Extract the [x, y] coordinate from the center of the cell holding the provided text.  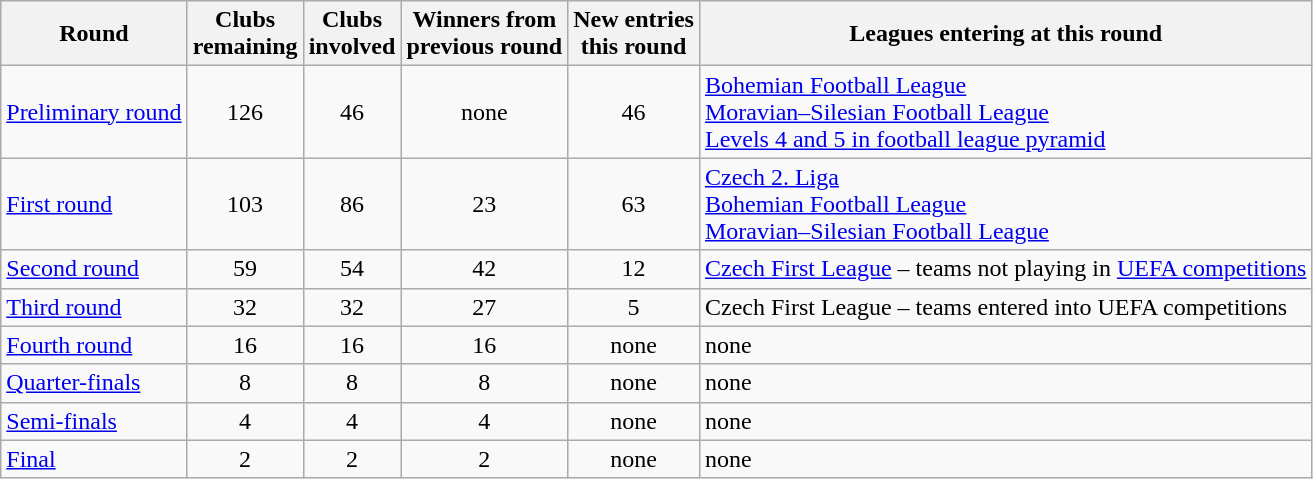
Czech First League – teams entered into UEFA competitions [1006, 307]
Czech First League – teams not playing in UEFA competitions [1006, 269]
63 [634, 204]
Clubsremaining [245, 34]
Preliminary round [94, 112]
Second round [94, 269]
126 [245, 112]
5 [634, 307]
59 [245, 269]
Winners fromprevious round [484, 34]
Leagues entering at this round [1006, 34]
First round [94, 204]
Final [94, 459]
Semi-finals [94, 421]
103 [245, 204]
Fourth round [94, 345]
Clubsinvolved [352, 34]
27 [484, 307]
Bohemian Football LeagueMoravian–Silesian Football LeagueLevels 4 and 5 in football league pyramid [1006, 112]
New entriesthis round [634, 34]
86 [352, 204]
Round [94, 34]
42 [484, 269]
12 [634, 269]
Quarter-finals [94, 383]
Czech 2. LigaBohemian Football LeagueMoravian–Silesian Football League [1006, 204]
23 [484, 204]
54 [352, 269]
Third round [94, 307]
